Detect which cell encompasses the target text, then output its [x, y] center coordinate. 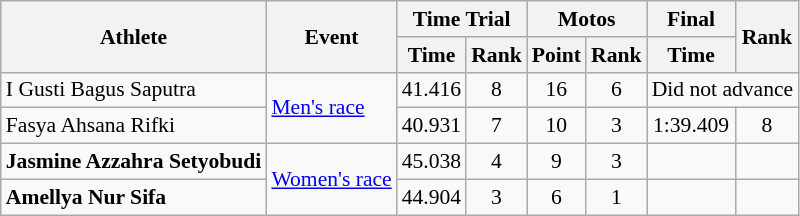
1 [616, 197]
Fasya Ahsana Rifki [134, 126]
Final [692, 19]
Men's race [331, 108]
4 [496, 162]
7 [496, 126]
Amellya Nur Sifa [134, 197]
10 [556, 126]
Women's race [331, 180]
41.416 [432, 90]
44.904 [432, 197]
Athlete [134, 36]
9 [556, 162]
40.931 [432, 126]
45.038 [432, 162]
1:39.409 [692, 126]
Point [556, 55]
16 [556, 90]
Motos [587, 19]
I Gusti Bagus Saputra [134, 90]
Jasmine Azzahra Setyobudi [134, 162]
Time Trial [462, 19]
Event [331, 36]
Did not advance [723, 90]
